Return [x, y] of the center of cell containing provided text 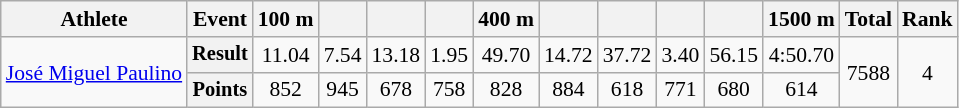
758 [449, 90]
Total [868, 19]
771 [680, 90]
Points [220, 90]
José Miguel Paulino [94, 72]
852 [286, 90]
1.95 [449, 55]
Athlete [94, 19]
14.72 [568, 55]
614 [802, 90]
678 [396, 90]
1500 m [802, 19]
56.15 [734, 55]
37.72 [628, 55]
13.18 [396, 55]
11.04 [286, 55]
7588 [868, 72]
680 [734, 90]
828 [506, 90]
4 [928, 72]
400 m [506, 19]
49.70 [506, 55]
100 m [286, 19]
945 [343, 90]
618 [628, 90]
7.54 [343, 55]
Result [220, 55]
Event [220, 19]
884 [568, 90]
Rank [928, 19]
4:50.70 [802, 55]
3.40 [680, 55]
